For the text-containing cell, return its midpoint in [X, Y] coordinate format. 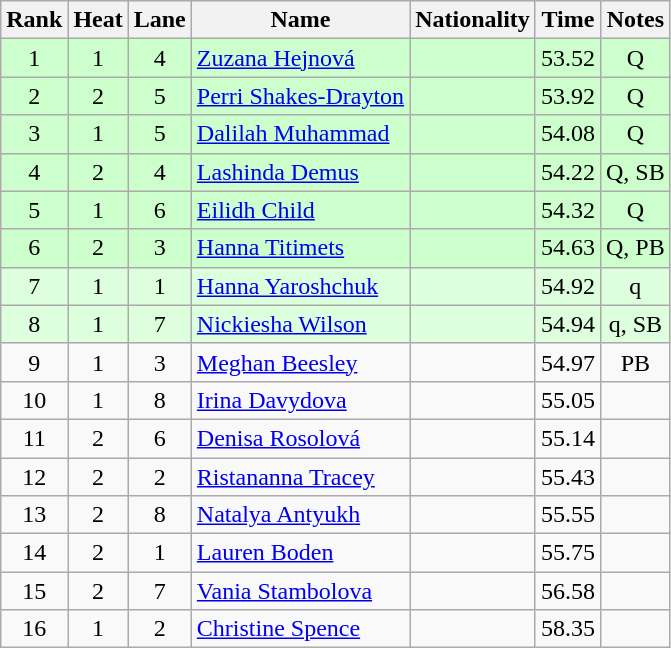
Hanna Yaroshchuk [300, 286]
11 [34, 438]
Rank [34, 20]
55.14 [568, 438]
Ristananna Tracey [300, 477]
58.35 [568, 629]
55.43 [568, 477]
Dalilah Muhammad [300, 134]
Q, PB [635, 248]
Heat [98, 20]
54.22 [568, 172]
Q, SB [635, 172]
Nationality [473, 20]
Nickiesha Wilson [300, 324]
Irina Davydova [300, 400]
Lauren Boden [300, 553]
Eilidh Child [300, 210]
Christine Spence [300, 629]
53.92 [568, 96]
PB [635, 362]
Notes [635, 20]
q, SB [635, 324]
55.55 [568, 515]
54.32 [568, 210]
Name [300, 20]
12 [34, 477]
55.05 [568, 400]
Natalya Antyukh [300, 515]
Denisa Rosolová [300, 438]
54.92 [568, 286]
Vania Stambolova [300, 591]
Lane [160, 20]
Lashinda Demus [300, 172]
Hanna Titimets [300, 248]
Zuzana Hejnová [300, 58]
14 [34, 553]
9 [34, 362]
13 [34, 515]
56.58 [568, 591]
10 [34, 400]
54.08 [568, 134]
15 [34, 591]
54.97 [568, 362]
Perri Shakes-Drayton [300, 96]
16 [34, 629]
55.75 [568, 553]
Time [568, 20]
54.63 [568, 248]
54.94 [568, 324]
Meghan Beesley [300, 362]
q [635, 286]
53.52 [568, 58]
